Determine the (x, y) coordinate at the center of the cell enclosing the given text.  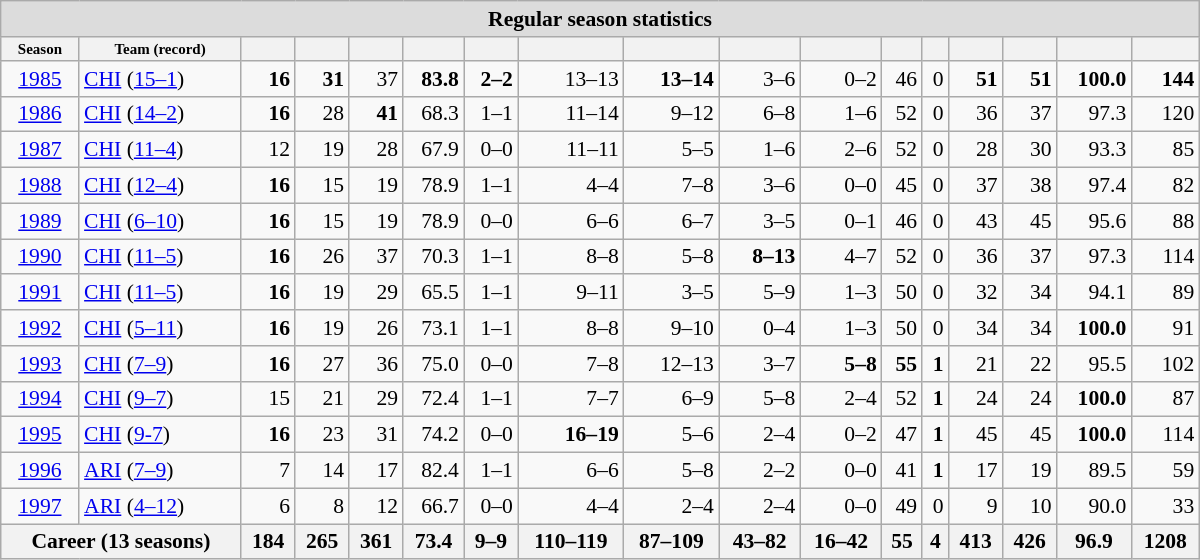
93.3 (1094, 150)
95.5 (1094, 363)
97.4 (1094, 185)
361 (376, 542)
85 (1165, 150)
CHI (6–10) (160, 221)
120 (1165, 114)
11–11 (571, 150)
66.7 (434, 506)
16–42 (840, 542)
10 (1030, 506)
0–4 (760, 328)
1987 (40, 150)
9 (976, 506)
14 (322, 470)
68.3 (434, 114)
1993 (40, 363)
43 (976, 221)
9–10 (672, 328)
CHI (7–9) (160, 363)
2–6 (840, 150)
67.9 (434, 150)
90.0 (1094, 506)
11–14 (571, 114)
1985 (40, 78)
1995 (40, 435)
CHI (14–2) (160, 114)
74.2 (434, 435)
CHI (12–4) (160, 185)
5–6 (672, 435)
Regular season statistics (600, 19)
72.4 (434, 399)
6 (268, 506)
413 (976, 542)
32 (976, 292)
43–82 (760, 542)
94.1 (1094, 292)
83.8 (434, 78)
5–9 (760, 292)
CHI (5–11) (160, 328)
16–19 (571, 435)
22 (1030, 363)
1990 (40, 256)
1996 (40, 470)
CHI (11–4) (160, 150)
Season (40, 48)
1994 (40, 399)
9–11 (571, 292)
89.5 (1094, 470)
82.4 (434, 470)
82 (1165, 185)
4–7 (840, 256)
144 (1165, 78)
Team (record) (160, 48)
1989 (40, 221)
7 (268, 470)
30 (1030, 150)
ARI (4–12) (160, 506)
110–119 (571, 542)
9–9 (491, 542)
75.0 (434, 363)
27 (322, 363)
Career (13 seasons) (121, 542)
13–13 (571, 78)
6–7 (672, 221)
3–7 (760, 363)
87 (1165, 399)
CHI (9-7) (160, 435)
1991 (40, 292)
6–8 (760, 114)
8–13 (760, 256)
1997 (40, 506)
88 (1165, 221)
1986 (40, 114)
5–5 (672, 150)
1992 (40, 328)
1208 (1165, 542)
9–12 (672, 114)
265 (322, 542)
8 (322, 506)
47 (902, 435)
ARI (7–9) (160, 470)
65.5 (434, 292)
1988 (40, 185)
59 (1165, 470)
CHI (15–1) (160, 78)
87–109 (672, 542)
4 (936, 542)
12–13 (672, 363)
49 (902, 506)
102 (1165, 363)
0–1 (840, 221)
73.1 (434, 328)
95.6 (1094, 221)
7–7 (571, 399)
70.3 (434, 256)
13–14 (672, 78)
96.9 (1094, 542)
89 (1165, 292)
91 (1165, 328)
23 (322, 435)
184 (268, 542)
73.4 (434, 542)
33 (1165, 506)
38 (1030, 185)
426 (1030, 542)
6–9 (672, 399)
CHI (9–7) (160, 399)
